For the text-containing cell, return its midpoint in [x, y] coordinate format. 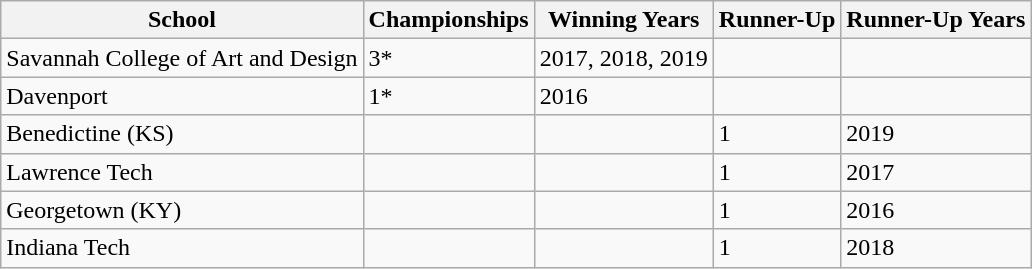
Savannah College of Art and Design [182, 58]
2018 [936, 248]
Davenport [182, 96]
3* [448, 58]
Benedictine (KS) [182, 134]
Georgetown (KY) [182, 210]
2019 [936, 134]
Runner-Up [777, 20]
Indiana Tech [182, 248]
2017 [936, 172]
1* [448, 96]
Championships [448, 20]
Winning Years [624, 20]
2017, 2018, 2019 [624, 58]
Runner-Up Years [936, 20]
School [182, 20]
Lawrence Tech [182, 172]
